Provide the [x, y] coordinate of the cell's center where the given text is located.  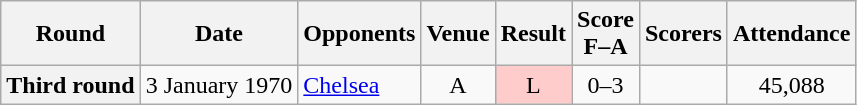
Opponents [360, 34]
Date [219, 34]
Venue [458, 34]
Scorers [683, 34]
Chelsea [360, 85]
ScoreF–A [606, 34]
A [458, 85]
3 January 1970 [219, 85]
Result [533, 34]
Third round [70, 85]
0–3 [606, 85]
L [533, 85]
Round [70, 34]
45,088 [791, 85]
Attendance [791, 34]
